Capture the cell that displays the provided text and extract its [x, y] central coordinate. 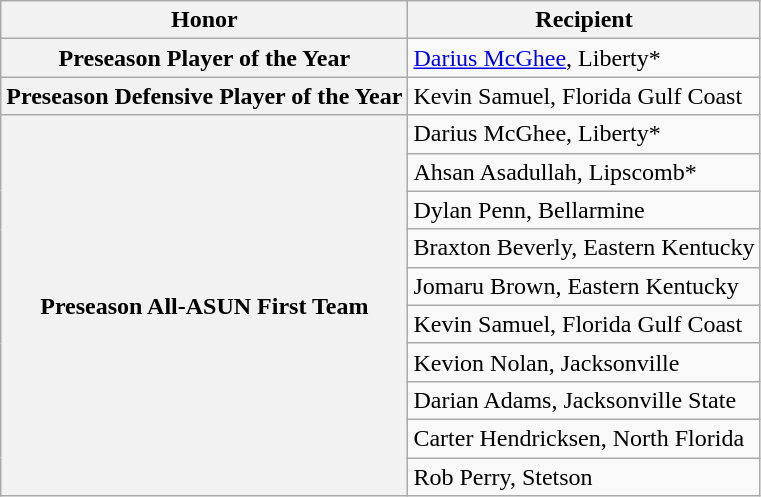
Preseason All-ASUN First Team [204, 306]
Jomaru Brown, Eastern Kentucky [584, 286]
Kevion Nolan, Jacksonville [584, 362]
Dylan Penn, Bellarmine [584, 210]
Recipient [584, 20]
Rob Perry, Stetson [584, 477]
Preseason Player of the Year [204, 58]
Ahsan Asadullah, Lipscomb* [584, 172]
Braxton Beverly, Eastern Kentucky [584, 248]
Honor [204, 20]
Carter Hendricksen, North Florida [584, 438]
Preseason Defensive Player of the Year [204, 96]
Darian Adams, Jacksonville State [584, 400]
